Identify which cell holds the provided text, then report its [x, y] central coordinate. 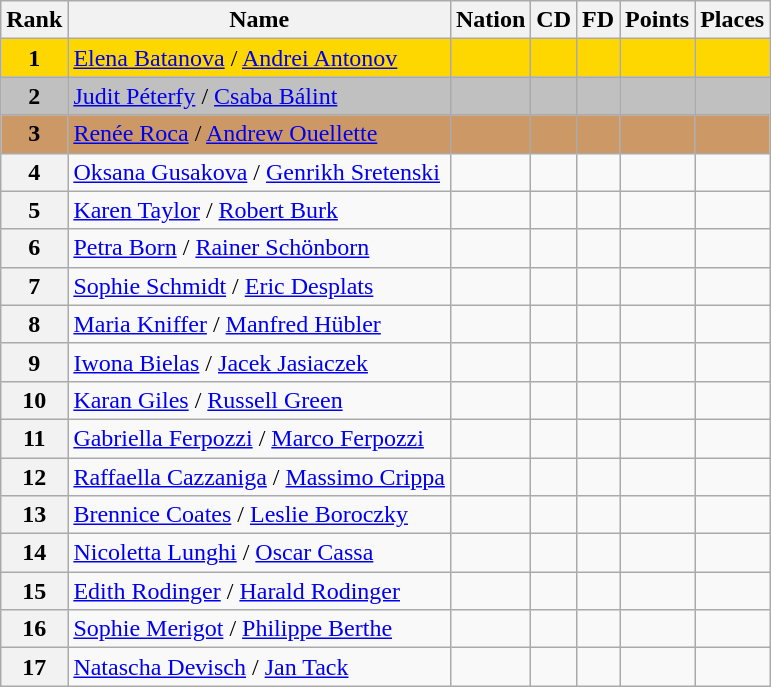
4 [34, 172]
FD [598, 20]
14 [34, 553]
17 [34, 667]
Maria Kniffer / Manfred Hübler [260, 324]
Karan Giles / Russell Green [260, 400]
13 [34, 515]
Renée Roca / Andrew Ouellette [260, 134]
Iwona Bielas / Jacek Jasiaczek [260, 362]
6 [34, 248]
CD [554, 20]
8 [34, 324]
Elena Batanova / Andrei Antonov [260, 58]
5 [34, 210]
Nation [490, 20]
Karen Taylor / Robert Burk [260, 210]
Sophie Merigot / Philippe Berthe [260, 629]
Places [732, 20]
Brennice Coates / Leslie Boroczky [260, 515]
1 [34, 58]
Petra Born / Rainer Schönborn [260, 248]
10 [34, 400]
Raffaella Cazzaniga / Massimo Crippa [260, 477]
16 [34, 629]
Gabriella Ferpozzi / Marco Ferpozzi [260, 438]
9 [34, 362]
Natascha Devisch / Jan Tack [260, 667]
7 [34, 286]
15 [34, 591]
2 [34, 96]
Rank [34, 20]
3 [34, 134]
Name [260, 20]
Edith Rodinger / Harald Rodinger [260, 591]
12 [34, 477]
Points [658, 20]
Nicoletta Lunghi / Oscar Cassa [260, 553]
Sophie Schmidt / Eric Desplats [260, 286]
11 [34, 438]
Oksana Gusakova / Genrikh Sretenski [260, 172]
Judit Péterfy / Csaba Bálint [260, 96]
